Locate the cell with the specified text and output its (X, Y) center coordinate. 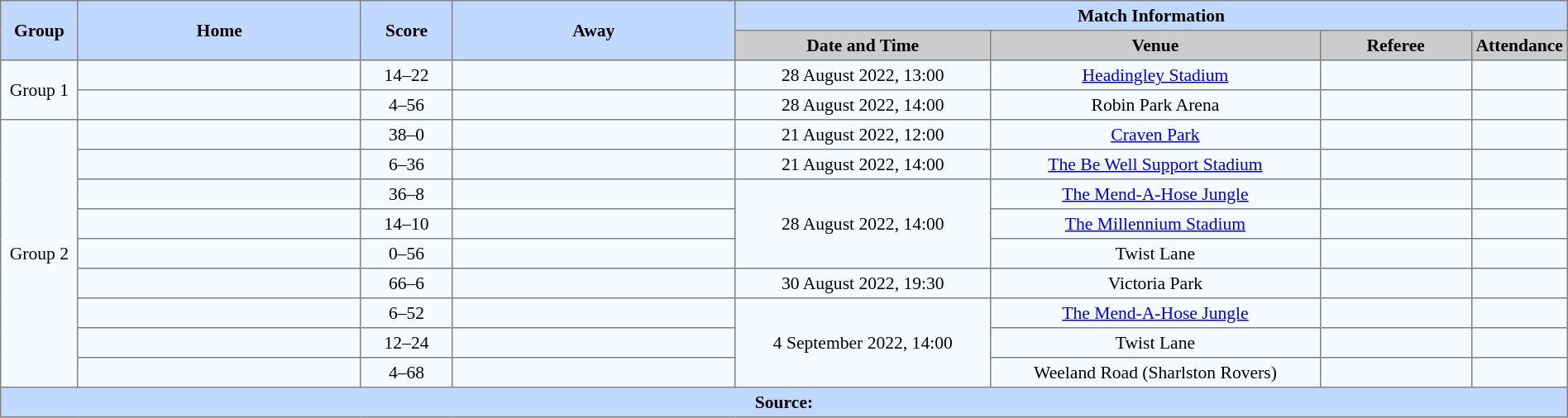
6–52 (407, 313)
12–24 (407, 343)
The Be Well Support Stadium (1156, 164)
Score (407, 31)
Match Information (1151, 16)
28 August 2022, 13:00 (863, 75)
4–56 (407, 105)
6–36 (407, 164)
4–68 (407, 373)
21 August 2022, 14:00 (863, 164)
Group 2 (40, 254)
36–8 (407, 194)
Attendance (1519, 45)
Source: (784, 402)
The Millennium Stadium (1156, 224)
Venue (1156, 45)
Home (219, 31)
0–56 (407, 254)
30 August 2022, 19:30 (863, 283)
4 September 2022, 14:00 (863, 343)
Headingley Stadium (1156, 75)
Robin Park Arena (1156, 105)
21 August 2022, 12:00 (863, 135)
Group (40, 31)
66–6 (407, 283)
14–10 (407, 224)
14–22 (407, 75)
Away (594, 31)
Weeland Road (Sharlston Rovers) (1156, 373)
Date and Time (863, 45)
Group 1 (40, 90)
38–0 (407, 135)
Craven Park (1156, 135)
Referee (1396, 45)
Victoria Park (1156, 283)
